Return the [x, y] coordinate for the center point of the cell that contains the specified text.  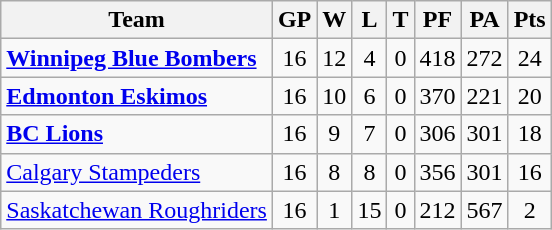
12 [334, 58]
9 [334, 134]
10 [334, 96]
L [370, 20]
1 [334, 210]
567 [484, 210]
BC Lions [137, 134]
PA [484, 20]
W [334, 20]
GP [294, 20]
PF [438, 20]
18 [530, 134]
Edmonton Eskimos [137, 96]
T [400, 20]
15 [370, 210]
Pts [530, 20]
6 [370, 96]
20 [530, 96]
370 [438, 96]
Winnipeg Blue Bombers [137, 58]
356 [438, 172]
7 [370, 134]
221 [484, 96]
4 [370, 58]
418 [438, 58]
Saskatchewan Roughriders [137, 210]
212 [438, 210]
306 [438, 134]
2 [530, 210]
272 [484, 58]
Team [137, 20]
24 [530, 58]
Calgary Stampeders [137, 172]
